Return the (x, y) coordinate for the center point of the cell that contains the specified text.  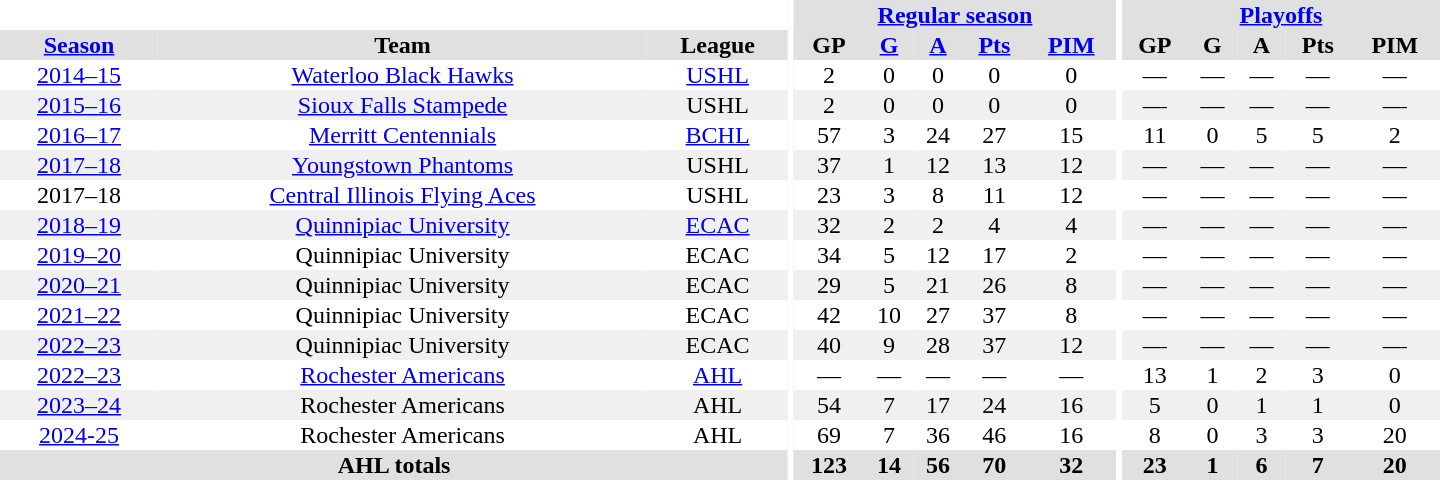
56 (938, 465)
Sioux Falls Stampede (402, 105)
AHL totals (394, 465)
BCHL (718, 135)
2023–24 (79, 405)
123 (830, 465)
34 (830, 255)
28 (938, 345)
2020–21 (79, 285)
2018–19 (79, 225)
2014–15 (79, 75)
Youngstown Phantoms (402, 165)
29 (830, 285)
2016–17 (79, 135)
15 (1071, 135)
57 (830, 135)
Central Illinois Flying Aces (402, 195)
26 (995, 285)
14 (888, 465)
2015–16 (79, 105)
21 (938, 285)
Season (79, 45)
2019–20 (79, 255)
6 (1262, 465)
Waterloo Black Hawks (402, 75)
Merritt Centennials (402, 135)
Regular season (956, 15)
2021–22 (79, 315)
42 (830, 315)
2024-25 (79, 435)
League (718, 45)
46 (995, 435)
70 (995, 465)
40 (830, 345)
Team (402, 45)
36 (938, 435)
10 (888, 315)
9 (888, 345)
Playoffs (1281, 15)
54 (830, 405)
69 (830, 435)
